Identify which cell holds the provided text, then report its (X, Y) central coordinate. 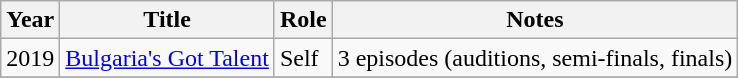
3 episodes (auditions, semi-finals, finals) (535, 58)
Year (30, 20)
Role (303, 20)
2019 (30, 58)
Self (303, 58)
Bulgaria's Got Talent (168, 58)
Title (168, 20)
Notes (535, 20)
